Return (X, Y) of the center of cell containing provided text 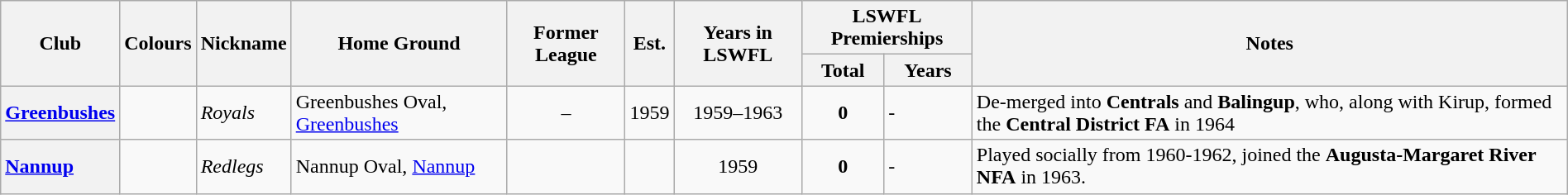
De-merged into Centrals and Balingup, who, along with Kirup, formed the Central District FA in 1964 (1269, 112)
Total (844, 70)
Colours (158, 43)
Nickname (243, 43)
Played socially from 1960-1962, joined the Augusta-Margaret River NFA in 1963. (1269, 167)
Est. (650, 43)
Notes (1269, 43)
Redlegs (243, 167)
Nannup Oval, Nannup (399, 167)
Club (60, 43)
Royals (243, 112)
Years (928, 70)
Home Ground (399, 43)
1959–1963 (738, 112)
– (566, 112)
Former League (566, 43)
LSWFL Premierships (887, 28)
Nannup (60, 167)
Years in LSWFL (738, 43)
Greenbushes Oval, Greenbushes (399, 112)
Greenbushes (60, 112)
